Return (x, y) of the center of cell containing provided text 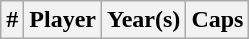
Player (63, 20)
Caps (218, 20)
Year(s) (144, 20)
# (12, 20)
